Detect which cell encompasses the target text, then output its (X, Y) center coordinate. 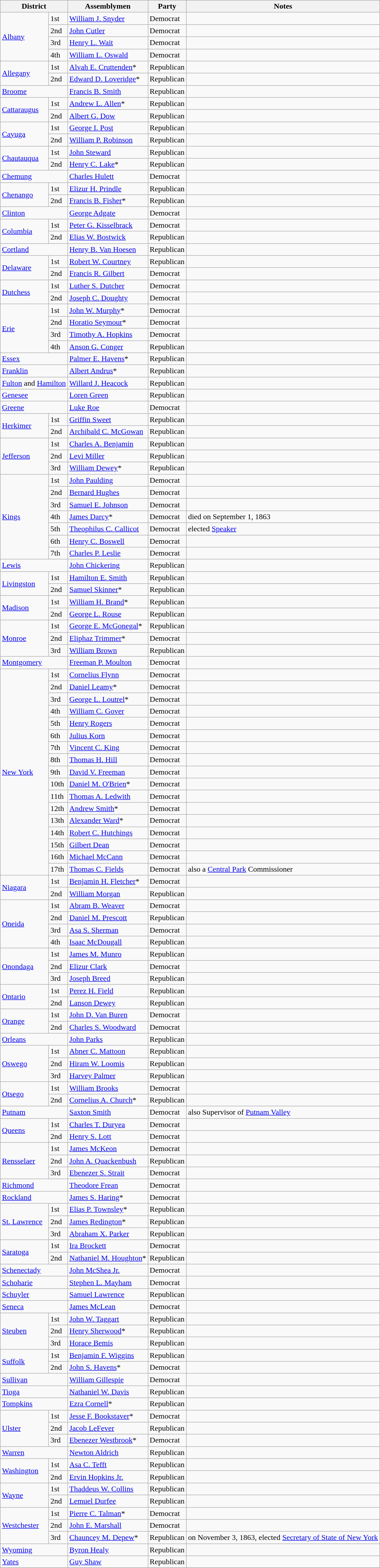
Griffin Sweet (108, 420)
15th (58, 845)
Montgomery (34, 663)
Palmer E. Havens* (108, 359)
Seneca (34, 1307)
Monroe (25, 638)
John S. Havens* (108, 1367)
Erie (25, 328)
Cattaraugus (25, 110)
Henry S. Lott (108, 1137)
George I. Post (108, 128)
Tompkins (34, 1404)
Charles Hulett (108, 177)
Pierre C. Talman* (108, 1513)
Charles P. Leslie (108, 553)
John E. Marshall (108, 1526)
Daniel M. O'Brien* (108, 784)
Robert C. Hutchings (108, 833)
Ira Brockett (108, 1246)
Fulton and Hamilton (34, 383)
Gilbert Dean (108, 845)
Samuel E. Johnson (108, 504)
9th (58, 772)
Sullivan (34, 1380)
Theophilus C. Callicot (108, 529)
William L. Oswald (108, 55)
Henry C. Lake* (108, 164)
Andrew Smith* (108, 808)
Robert W. Courtney (108, 261)
Madison (25, 608)
13th (58, 821)
Dutchess (25, 292)
Broome (34, 91)
Saratoga (25, 1252)
Isaac McDougall (108, 942)
Horatio Seymour* (108, 322)
John McShea Jr. (108, 1270)
Chautauqua (25, 158)
Lemuel Durfee (108, 1501)
Ervin Hopkins Jr. (108, 1477)
Kings (25, 517)
John D. Van Buren (108, 1015)
Franklin (34, 371)
Herkimer (25, 426)
Elizur Clark (108, 966)
Samuel Skinner* (108, 590)
James McKeon (108, 1149)
8th (58, 760)
Levi Miller (108, 456)
Charles A. Benjamin (108, 444)
Columbia (25, 231)
Stephen L. Mayham (108, 1282)
Abram B. Weaver (108, 905)
John A. Quackenbush (108, 1161)
Julius Korn (108, 735)
Michael McCann (108, 857)
Cornelius Flynn (108, 675)
Putnam (34, 1112)
Eliphaz Trimmer* (108, 638)
Elias P. Townsley* (108, 1209)
Greene (34, 407)
10th (58, 784)
Rensselaer (25, 1161)
New York (25, 772)
16th (58, 857)
Abner C. Mattoon (108, 1051)
Jesse F. Bookstaver* (108, 1416)
Charles S. Woodward (108, 1027)
died on September 1, 1863 (283, 517)
Niagara (25, 887)
Warren (34, 1452)
Daniel M. Prescott (108, 918)
Ezra Cornell* (108, 1404)
William C. Gover (108, 711)
Oswego (25, 1064)
John Chickering (108, 565)
Washington (25, 1471)
David V. Freeman (108, 772)
William Brooks (108, 1088)
Francis B. Smith (108, 91)
Schenectady (34, 1270)
Jacob LeFever (108, 1428)
Thaddeus W. Collins (108, 1489)
Steuben (25, 1331)
also Supervisor of Putnam Valley (283, 1112)
Alvah E. Cruttenden* (108, 67)
Hiram W. Loomis (108, 1064)
Newton Aldrich (108, 1452)
17th (58, 869)
Cayuga (25, 134)
elected Speaker (283, 529)
Albert G. Dow (108, 116)
Essex (34, 359)
Suffolk (25, 1361)
James Redington* (108, 1222)
Richmond (34, 1185)
Schoharie (34, 1282)
Francis R. Gilbert (108, 274)
Anson G. Conger (108, 346)
Charles T. Duryea (108, 1124)
Bernard Hughes (108, 492)
Queens (25, 1130)
Benjamin H. Fletcher* (108, 881)
John Cutler (108, 31)
William Dewey* (108, 468)
William Morgan (108, 893)
Jefferson (25, 456)
Edward D. Loveridge* (108, 79)
Joseph C. Doughty (108, 298)
William Gillespie (108, 1380)
Saxton Smith (108, 1112)
Theodore Frean (108, 1185)
John Steward (108, 152)
Asa S. Sherman (108, 930)
William Brown (108, 650)
George Adgate (108, 213)
Ontario (25, 997)
Henry L. Wait (108, 43)
George E. McGonegal* (108, 626)
Genesee (34, 395)
Benjamin F. Wiggins (108, 1355)
11th (58, 796)
Yates (34, 1562)
Timothy A. Hopkins (108, 334)
Hamilton E. Smith (108, 578)
Chauncey M. Depew* (108, 1538)
Henry C. Boswell (108, 541)
William H. Brand* (108, 602)
Perez H. Field (108, 991)
Freeman P. Moulton (108, 663)
Willard J. Heacock (108, 383)
Wyoming (34, 1550)
Wayne (25, 1495)
Clinton (34, 213)
Onondaga (25, 966)
John Paulding (108, 480)
District (34, 6)
Asa C. Tefft (108, 1465)
Elias W. Bostwick (108, 237)
Luther S. Dutcher (108, 286)
Guy Shaw (108, 1562)
St. Lawrence (25, 1222)
Orange (25, 1021)
George L. Rouse (108, 614)
Thomas H. Hill (108, 760)
Notes (283, 6)
Otsego (25, 1094)
Nathaniel M. Houghton* (108, 1258)
Ebenezer Westbrook* (108, 1440)
Cortland (34, 249)
Delaware (25, 268)
Albert Andrus* (108, 371)
William J. Snyder (108, 19)
Chenango (25, 195)
James M. Munro (108, 954)
Orleans (34, 1039)
John W. Taggart (108, 1319)
on November 3, 1863, elected Secretary of State of New York (283, 1538)
Harvey Palmer (108, 1076)
Samuel Lawrence (108, 1294)
Lanson Dewey (108, 1003)
Chemung (34, 177)
George L. Loutrel* (108, 699)
Thomas C. Fields (108, 869)
Allegany (25, 73)
Luke Roe (108, 407)
Henry Rogers (108, 723)
Oneida (25, 924)
Archibald C. McGowan (108, 432)
Vincent C. King (108, 748)
Livingston (25, 584)
Schuyler (34, 1294)
Tioga (34, 1392)
also a Central Park Commissioner (283, 869)
Rockland (34, 1197)
Peter G. Kisselbrack (108, 225)
Ebenezer S. Strait (108, 1173)
Elizur H. Prindle (108, 189)
Byron Healy (108, 1550)
James S. Haring* (108, 1197)
Henry B. Van Hoesen (108, 249)
James McLean (108, 1307)
Loren Green (108, 395)
Joseph Breed (108, 979)
12th (58, 808)
Albany (25, 37)
Nathaniel W. Davis (108, 1392)
Francis B. Fisher* (108, 201)
William P. Robinson (108, 140)
John W. Murphy* (108, 310)
Henry Sherwood* (108, 1331)
Ulster (25, 1428)
Westchester (25, 1525)
Andrew L. Allen* (108, 103)
John Parks (108, 1039)
Abraham X. Parker (108, 1234)
Assemblymen (108, 6)
14th (58, 833)
Party (167, 6)
Alexander Ward* (108, 821)
Thomas A. Ledwith (108, 796)
Daniel Leamy* (108, 687)
Cornelius A. Church* (108, 1100)
James Darcy* (108, 517)
Lewis (34, 565)
Horace Bemis (108, 1343)
